Locate the cell with the specified text and output its [x, y] center coordinate. 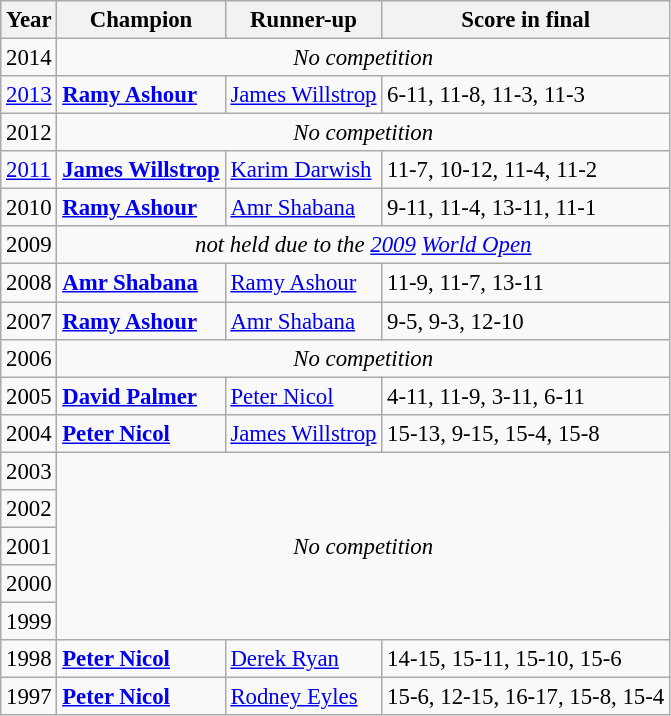
2003 [29, 471]
2002 [29, 509]
David Palmer [141, 396]
2011 [29, 170]
9-11, 11-4, 13-11, 11-1 [526, 208]
4-11, 11-9, 3-11, 6-11 [526, 396]
9-5, 9-3, 12-10 [526, 321]
Derek Ryan [304, 659]
11-9, 11-7, 13-11 [526, 283]
2014 [29, 58]
Karim Darwish [304, 170]
1999 [29, 621]
2009 [29, 245]
2013 [29, 95]
2007 [29, 321]
2012 [29, 133]
2008 [29, 283]
2005 [29, 396]
15-6, 12-15, 16-17, 15-8, 15-4 [526, 697]
2001 [29, 546]
11-7, 10-12, 11-4, 11-2 [526, 170]
1997 [29, 697]
2006 [29, 358]
14-15, 15-11, 15-10, 15-6 [526, 659]
Score in final [526, 20]
2004 [29, 433]
Year [29, 20]
15-13, 9-15, 15-4, 15-8 [526, 433]
Rodney Eyles [304, 697]
2010 [29, 208]
6-11, 11-8, 11-3, 11-3 [526, 95]
Champion [141, 20]
1998 [29, 659]
2000 [29, 584]
Runner-up [304, 20]
not held due to the 2009 World Open [364, 245]
